From the cell containing the given text, extract its center point as (X, Y) coordinate. 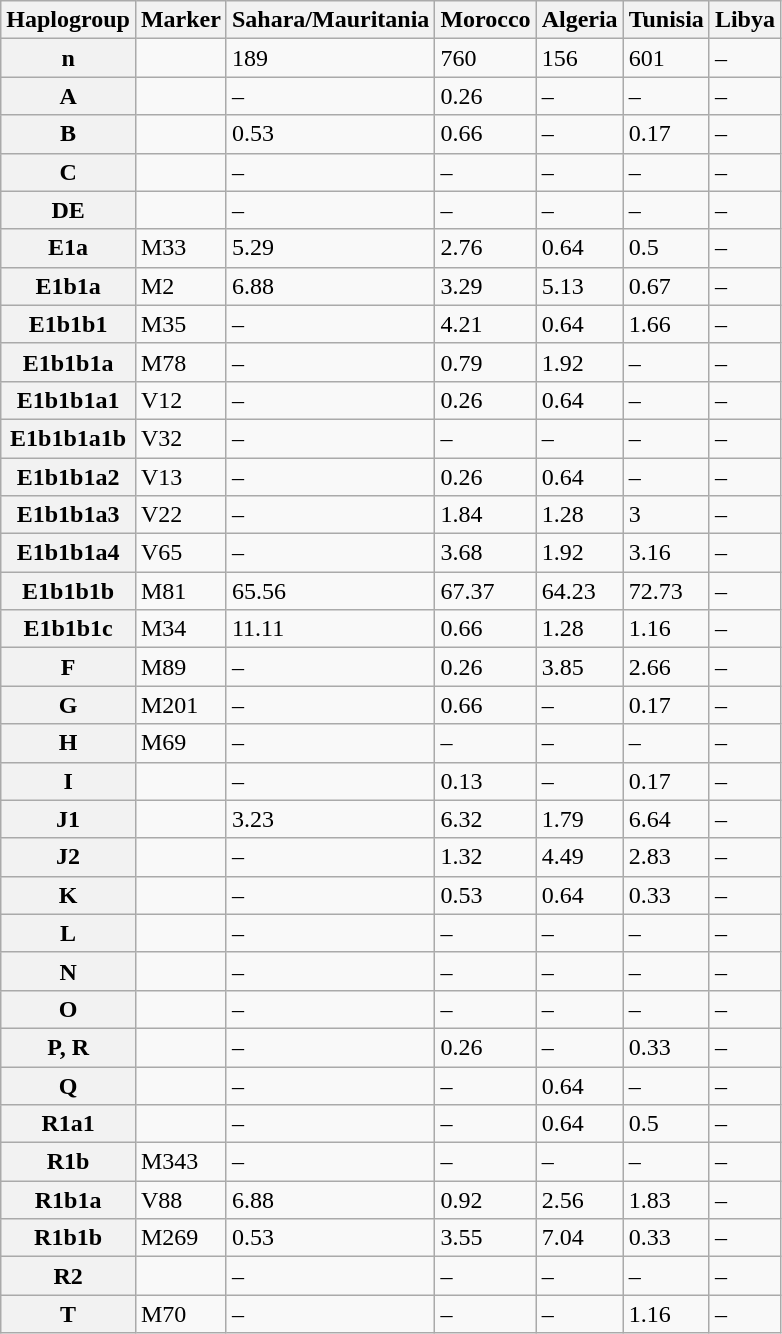
M70 (180, 1314)
156 (580, 58)
189 (330, 58)
2.76 (486, 248)
E1b1b1a1 (68, 400)
4.49 (580, 857)
2.83 (666, 857)
V22 (180, 515)
Algeria (580, 20)
V65 (180, 553)
E1b1b1a (68, 362)
V32 (180, 438)
M81 (180, 591)
Tunisia (666, 20)
760 (486, 58)
E1b1b1a2 (68, 477)
M35 (180, 324)
M201 (180, 705)
11.11 (330, 629)
G (68, 705)
DE (68, 210)
0.13 (486, 781)
601 (666, 58)
1.84 (486, 515)
3.23 (330, 819)
R2 (68, 1276)
R1b (68, 1162)
E1b1b1a4 (68, 553)
E1a (68, 248)
6.64 (666, 819)
E1b1b1a3 (68, 515)
M78 (180, 362)
1.83 (666, 1200)
5.29 (330, 248)
E1b1b1c (68, 629)
n (68, 58)
1.32 (486, 857)
O (68, 1009)
C (68, 172)
6.32 (486, 819)
H (68, 743)
64.23 (580, 591)
J1 (68, 819)
R1b1a (68, 1200)
M269 (180, 1238)
K (68, 895)
V13 (180, 477)
3.55 (486, 1238)
1.79 (580, 819)
E1b1b1 (68, 324)
P, R (68, 1047)
A (68, 96)
1.66 (666, 324)
I (68, 781)
7.04 (580, 1238)
B (68, 134)
N (68, 971)
4.21 (486, 324)
3.68 (486, 553)
Marker (180, 20)
2.56 (580, 1200)
Q (68, 1085)
T (68, 1314)
M2 (180, 286)
0.67 (666, 286)
R1b1b (68, 1238)
5.13 (580, 286)
0.92 (486, 1200)
0.79 (486, 362)
Libya (744, 20)
J2 (68, 857)
Morocco (486, 20)
R1a1 (68, 1124)
M34 (180, 629)
3.85 (580, 667)
L (68, 933)
V12 (180, 400)
Haplogroup (68, 20)
M89 (180, 667)
65.56 (330, 591)
M33 (180, 248)
72.73 (666, 591)
V88 (180, 1200)
E1b1a (68, 286)
2.66 (666, 667)
E1b1b1a1b (68, 438)
3.16 (666, 553)
E1b1b1b (68, 591)
Sahara/Mauritania (330, 20)
F (68, 667)
3.29 (486, 286)
67.37 (486, 591)
M343 (180, 1162)
3 (666, 515)
M69 (180, 743)
